Extract the (x, y) coordinate from the center of the cell holding the provided text.  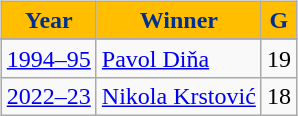
18 (278, 96)
1994–95 (48, 58)
G (278, 20)
Year (48, 20)
Pavol Diňa (178, 58)
Nikola Krstović (178, 96)
Winner (178, 20)
19 (278, 58)
2022–23 (48, 96)
